Search for the cell housing the specified text and yield its (X, Y) center coordinate. 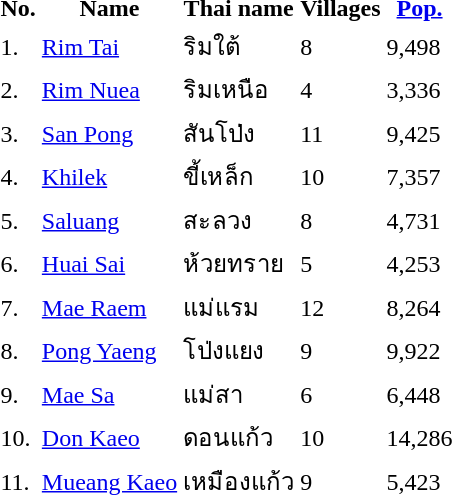
แม่สา (239, 394)
11 (340, 133)
12 (340, 307)
ริมใต้ (239, 46)
ริมเหนือ (239, 90)
Saluang (109, 220)
6 (340, 394)
Huai Sai (109, 264)
Mae Raem (109, 307)
Pong Yaeng (109, 350)
สันโป่ง (239, 133)
แม่แรม (239, 307)
Don Kaeo (109, 438)
ดอนแก้ว (239, 438)
4 (340, 90)
ขี้เหล็ก (239, 176)
Mae Sa (109, 394)
Khilek (109, 176)
ห้วยทราย (239, 264)
9 (340, 350)
สะลวง (239, 220)
5 (340, 264)
Rim Tai (109, 46)
Rim Nuea (109, 90)
San Pong (109, 133)
โป่งแยง (239, 350)
